Determine the [x, y] coordinate at the center of the cell enclosing the given text.  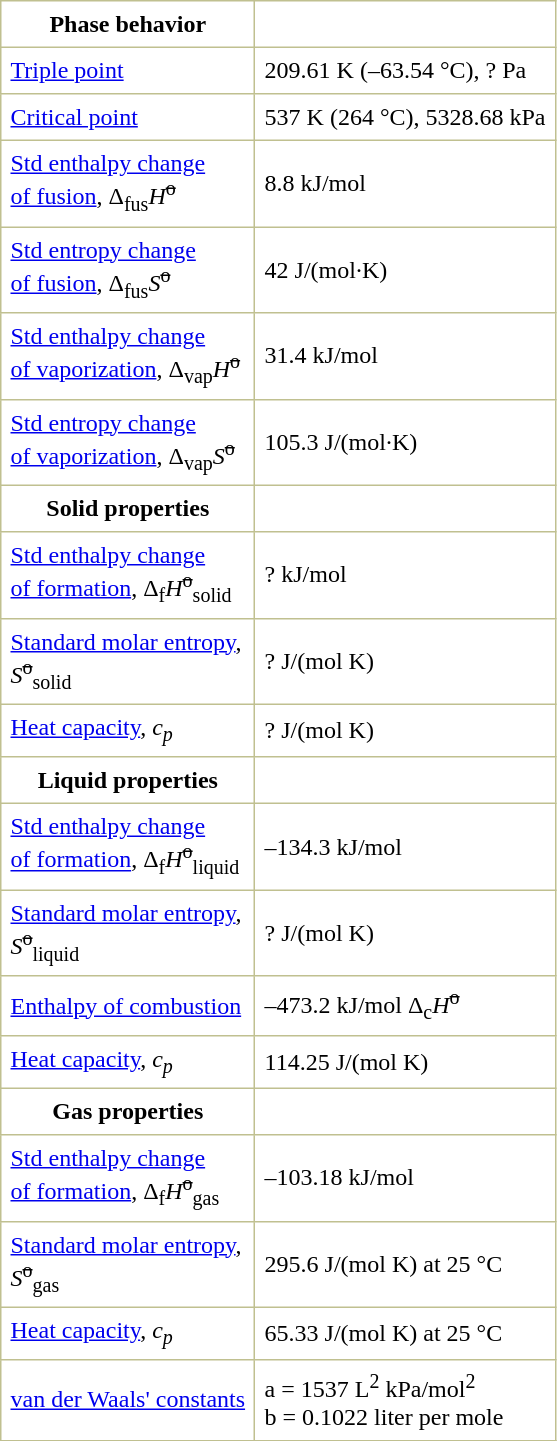
–134.3 kJ/mol [405, 847]
Standard molar entropy,Sosolid [128, 661]
a = 1537 L2 kPa/mol2 b = 0.1022 liter per mole [405, 1400]
Std entropy changeof vaporization, ΔvapSo [128, 442]
Phase behavior [128, 24]
Standard molar entropy,Sogas [128, 1264]
? kJ/mol [405, 575]
8.8 kJ/mol [405, 183]
Std enthalpy changeof vaporization, ΔvapHo [128, 356]
65.33 J/(mol K) at 25 °C [405, 1334]
Std enthalpy changeof formation, ΔfHosolid [128, 575]
Triple point [128, 70]
Std enthalpy changeof fusion, ΔfusHo [128, 183]
Standard molar entropy,Soliquid [128, 933]
209.61 K (–63.54 °C), ? Pa [405, 70]
Enthalpy of combustion [128, 1006]
Liquid properties [128, 780]
295.6 J/(mol K) at 25 °C [405, 1264]
42 J/(mol·K) [405, 270]
Std entropy changeof fusion, ΔfusSo [128, 270]
Std enthalpy changeof formation, ΔfHogas [128, 1178]
537 K (264 °C), 5328.68 kPa [405, 117]
Solid properties [128, 508]
–473.2 kJ/mol ΔcHo [405, 1006]
Critical point [128, 117]
Gas properties [128, 1111]
van der Waals' constants [128, 1400]
–103.18 kJ/mol [405, 1178]
Std enthalpy changeof formation, ΔfHoliquid [128, 847]
105.3 J/(mol·K) [405, 442]
114.25 J/(mol K) [405, 1062]
31.4 kJ/mol [405, 356]
